Return the (x, y) coordinate for the center point of the cell that contains the specified text.  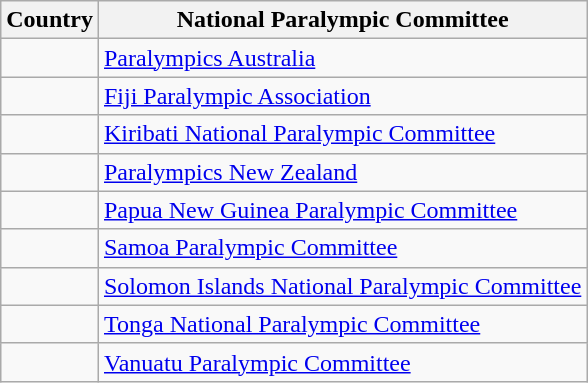
Vanuatu Paralympic Committee (342, 362)
National Paralympic Committee (342, 20)
Country (50, 20)
Solomon Islands National Paralympic Committee (342, 286)
Papua New Guinea Paralympic Committee (342, 210)
Samoa Paralympic Committee (342, 248)
Tonga National Paralympic Committee (342, 324)
Paralympics New Zealand (342, 172)
Kiribati National Paralympic Committee (342, 134)
Paralympics Australia (342, 58)
Fiji Paralympic Association (342, 96)
